Return the [x, y] coordinate for the center point of the cell that contains the specified text.  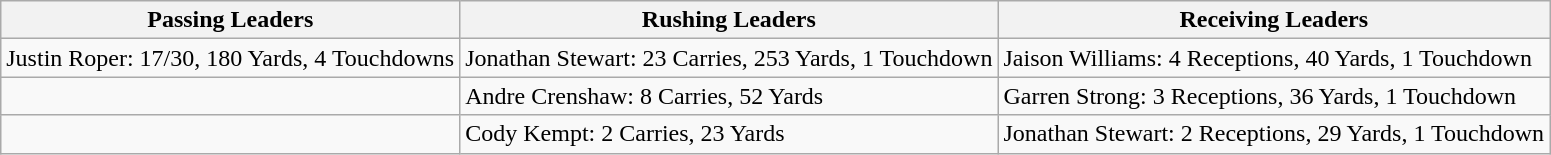
Passing Leaders [230, 20]
Jaison Williams: 4 Receptions, 40 Yards, 1 Touchdown [1274, 58]
Garren Strong: 3 Receptions, 36 Yards, 1 Touchdown [1274, 96]
Andre Crenshaw: 8 Carries, 52 Yards [729, 96]
Rushing Leaders [729, 20]
Cody Kempt: 2 Carries, 23 Yards [729, 134]
Jonathan Stewart: 23 Carries, 253 Yards, 1 Touchdown [729, 58]
Justin Roper: 17/30, 180 Yards, 4 Touchdowns [230, 58]
Jonathan Stewart: 2 Receptions, 29 Yards, 1 Touchdown [1274, 134]
Receiving Leaders [1274, 20]
